Return (x, y) of the center of cell containing provided text 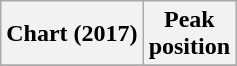
Peakposition (189, 34)
Chart (2017) (72, 34)
